Capture the cell that displays the provided text and extract its [X, Y] central coordinate. 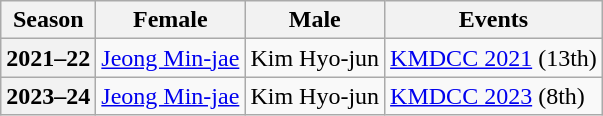
Season [48, 20]
2021–22 [48, 58]
KMDCC 2023 (8th) [494, 96]
2023–24 [48, 96]
KMDCC 2021 (13th) [494, 58]
Events [494, 20]
Male [315, 20]
Female [170, 20]
